Return the (x, y) coordinate for the center point of the cell that contains the specified text.  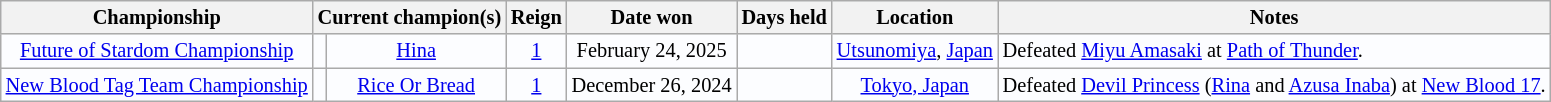
Date won (652, 17)
Championship (157, 17)
Hina (416, 51)
New Blood Tag Team Championship (157, 85)
Days held (784, 17)
Defeated Miyu Amasaki at Path of Thunder. (1274, 51)
December 26, 2024 (652, 85)
Utsunomiya, Japan (915, 51)
Rice Or Bread (416, 85)
Tokyo, Japan (915, 85)
Reign (536, 17)
Notes (1274, 17)
Current champion(s) (410, 17)
Future of Stardom Championship (157, 51)
February 24, 2025 (652, 51)
Location (915, 17)
Defeated Devil Princess (Rina and Azusa Inaba) at New Blood 17. (1274, 85)
